Output the [X, Y] coordinate of the center of the cell containing the given text.  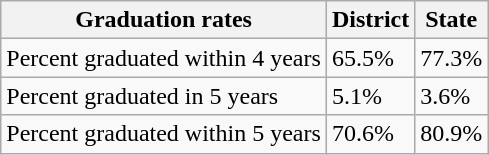
77.3% [452, 58]
Graduation rates [164, 20]
65.5% [370, 58]
Percent graduated within 5 years [164, 134]
Percent graduated within 4 years [164, 58]
5.1% [370, 96]
State [452, 20]
3.6% [452, 96]
Percent graduated in 5 years [164, 96]
70.6% [370, 134]
80.9% [452, 134]
District [370, 20]
